For the text-containing cell, return its midpoint in (x, y) coordinate format. 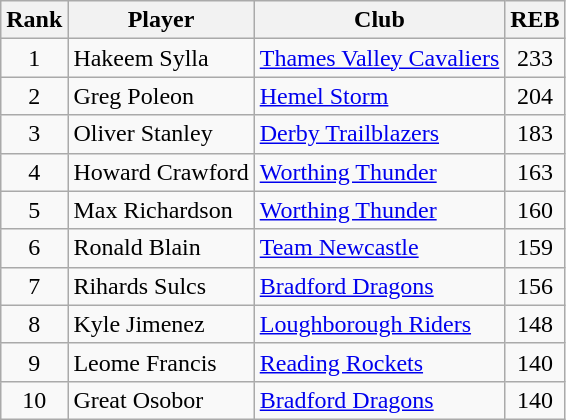
183 (535, 134)
Thames Valley Cavaliers (380, 58)
5 (34, 210)
Max Richardson (161, 210)
Great Osobor (161, 400)
Rank (34, 20)
Hakeem Sylla (161, 58)
Leome Francis (161, 362)
Player (161, 20)
Club (380, 20)
156 (535, 286)
7 (34, 286)
Rihards Sulcs (161, 286)
10 (34, 400)
3 (34, 134)
163 (535, 172)
Derby Trailblazers (380, 134)
6 (34, 248)
Team Newcastle (380, 248)
Reading Rockets (380, 362)
8 (34, 324)
Howard Crawford (161, 172)
Ronald Blain (161, 248)
160 (535, 210)
159 (535, 248)
Oliver Stanley (161, 134)
9 (34, 362)
233 (535, 58)
Kyle Jimenez (161, 324)
REB (535, 20)
4 (34, 172)
1 (34, 58)
2 (34, 96)
148 (535, 324)
Loughborough Riders (380, 324)
Greg Poleon (161, 96)
204 (535, 96)
Hemel Storm (380, 96)
